Scan for the cell matching the given text and deliver its [x, y] coordinate at center. 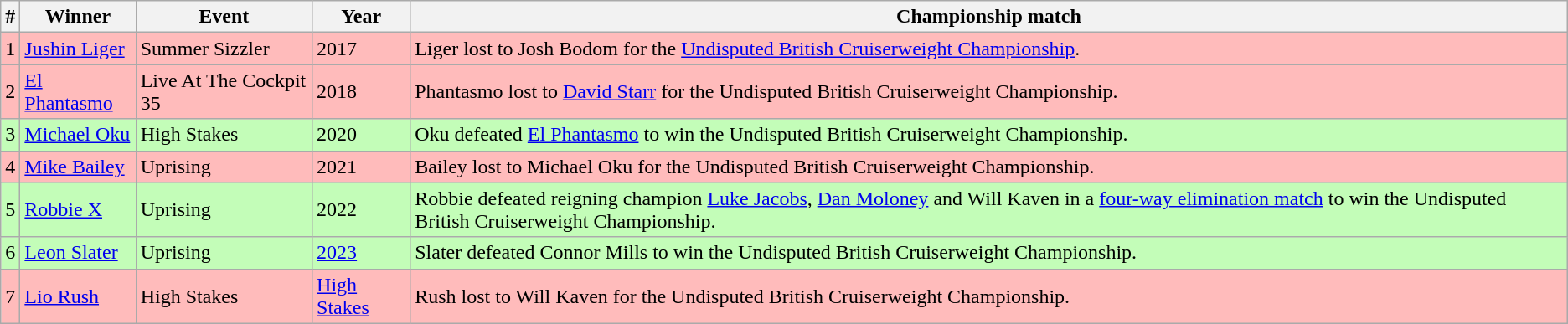
# [10, 17]
Championship match [989, 17]
6 [10, 253]
2 [10, 92]
5 [10, 209]
Year [362, 17]
2023 [362, 253]
2022 [362, 209]
2017 [362, 49]
Event [224, 17]
Liger lost to Josh Bodom for the Undisputed British Cruiserweight Championship. [989, 49]
Live At The Cockpit 35 [224, 92]
Slater defeated Connor Mills to win the Undisputed British Cruiserweight Championship. [989, 253]
7 [10, 296]
Oku defeated El Phantasmo to win the Undisputed British Cruiserweight Championship. [989, 135]
Jushin Liger [78, 49]
Michael Oku [78, 135]
1 [10, 49]
El Phantasmo [78, 92]
2021 [362, 167]
2018 [362, 92]
Winner [78, 17]
Robbie X [78, 209]
3 [10, 135]
Leon Slater [78, 253]
Rush lost to Will Kaven for the Undisputed British Cruiserweight Championship. [989, 296]
Phantasmo lost to David Starr for the Undisputed British Cruiserweight Championship. [989, 92]
Summer Sizzler [224, 49]
Mike Bailey [78, 167]
Lio Rush [78, 296]
4 [10, 167]
2020 [362, 135]
Bailey lost to Michael Oku for the Undisputed British Cruiserweight Championship. [989, 167]
